Capture the cell that displays the provided text and extract its [X, Y] central coordinate. 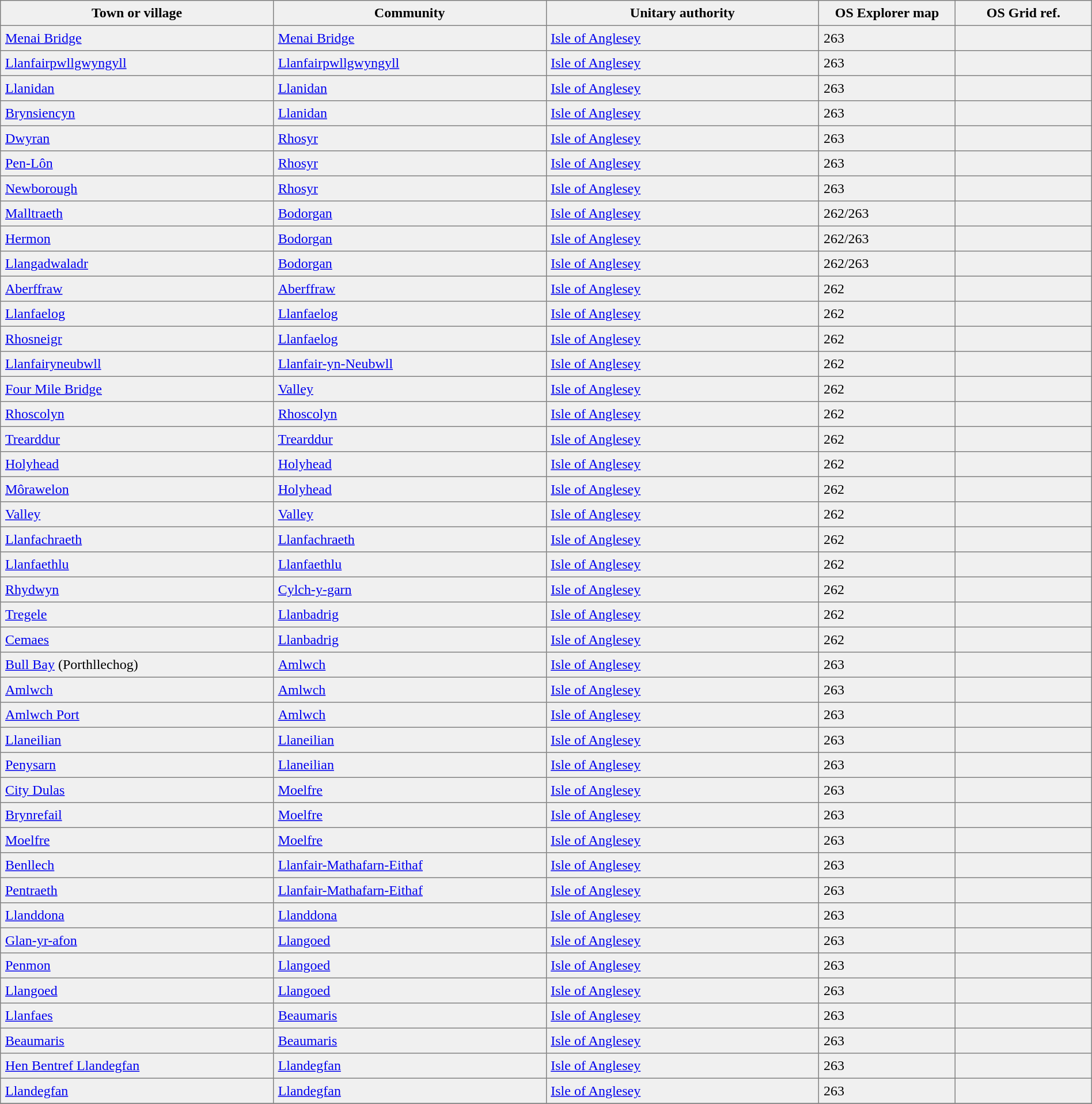
Môrawelon [137, 489]
Llangadwaladr [137, 264]
Llanfairyneubwll [137, 364]
Benllech [137, 865]
Newborough [137, 188]
Pen-Lôn [137, 164]
Tregele [137, 615]
City Dulas [137, 790]
Cemaes [137, 640]
OS Explorer map [887, 13]
Penysarn [137, 765]
OS Grid ref. [1023, 13]
Brynrefail [137, 815]
Community [409, 13]
Amlwch Port [137, 715]
Dwyran [137, 138]
Cylch-y-garn [409, 589]
Penmon [137, 966]
Llanfair-yn-Neubwll [409, 364]
Unitary authority [682, 13]
Four Mile Bridge [137, 389]
Glan-yr-afon [137, 940]
Rhydwyn [137, 589]
Bull Bay (Porthllechog) [137, 665]
Llanfaes [137, 1016]
Pentraeth [137, 890]
Brynsiencyn [137, 114]
Hermon [137, 239]
Rhosneigr [137, 339]
Town or village [137, 13]
Malltraeth [137, 214]
Hen Bentref Llandegfan [137, 1066]
